Locate the cell with the specified text and output its (X, Y) center coordinate. 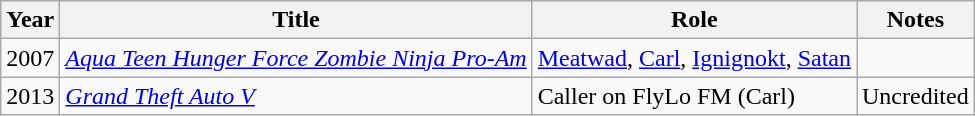
2007 (30, 58)
Notes (915, 20)
Aqua Teen Hunger Force Zombie Ninja Pro-Am (296, 58)
Grand Theft Auto V (296, 96)
Uncredited (915, 96)
Year (30, 20)
Caller on FlyLo FM (Carl) (694, 96)
2013 (30, 96)
Title (296, 20)
Meatwad, Carl, Ignignokt, Satan (694, 58)
Role (694, 20)
